Search for the cell housing the specified text and yield its [X, Y] center coordinate. 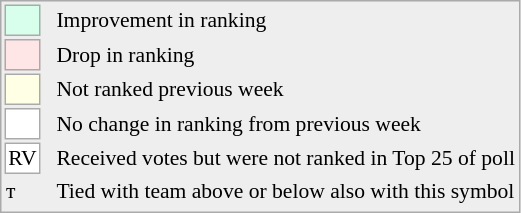
Drop in ranking [286, 55]
RV [22, 158]
Received votes but were not ranked in Top 25 of poll [286, 158]
No change in ranking from previous week [286, 124]
Tied with team above or below also with this symbol [286, 191]
Not ranked previous week [286, 90]
Improvement in ranking [286, 20]
т [22, 191]
